Locate the cell with the specified text and output its (x, y) center coordinate. 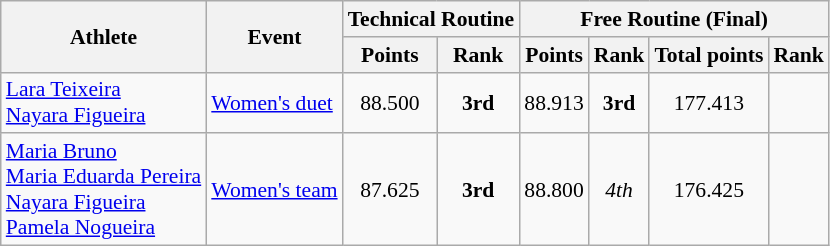
Women's team (274, 190)
Maria BrunoMaria Eduarda PereiraNayara FigueiraPamela Nogueira (104, 190)
Event (274, 36)
176.425 (708, 190)
Lara TeixeiraNayara Figueira (104, 102)
Athlete (104, 36)
Total points (708, 55)
Free Routine (Final) (674, 19)
177.413 (708, 102)
88.800 (554, 190)
88.913 (554, 102)
Technical Routine (432, 19)
87.625 (390, 190)
88.500 (390, 102)
Women's duet (274, 102)
4th (620, 190)
